Return the [X, Y] coordinate for the center point of the cell that contains the specified text.  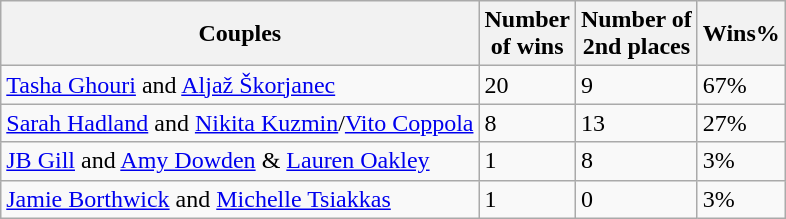
27% [741, 123]
Number of2nd places [636, 34]
Couples [240, 34]
Tasha Ghouri and Aljaž Škorjanec [240, 85]
Jamie Borthwick and Michelle Tsiakkas [240, 199]
13 [636, 123]
67% [741, 85]
Numberof wins [527, 34]
JB Gill and Amy Dowden & Lauren Oakley [240, 161]
20 [527, 85]
9 [636, 85]
0 [636, 199]
Sarah Hadland and Nikita Kuzmin/Vito Coppola [240, 123]
Wins% [741, 34]
